Pinpoint the cell where the given text exists, returning its (X, Y) midpoint coordinate. 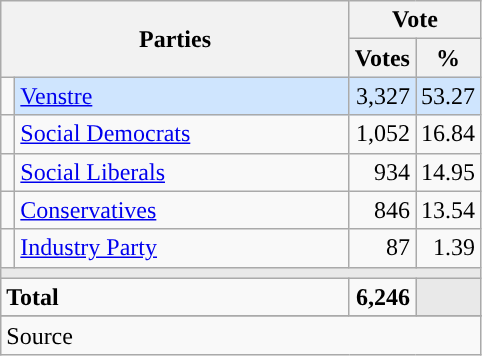
Social Liberals (182, 172)
Industry Party (182, 248)
13.54 (448, 210)
6,246 (382, 297)
3,327 (382, 96)
16.84 (448, 134)
14.95 (448, 172)
Conservatives (182, 210)
1,052 (382, 134)
Venstre (182, 96)
Votes (382, 58)
53.27 (448, 96)
% (448, 58)
Total (176, 297)
1.39 (448, 248)
934 (382, 172)
87 (382, 248)
846 (382, 210)
Social Democrats (182, 134)
Vote (414, 20)
Source (241, 335)
Parties (176, 39)
